From the cell containing the given text, extract its center point as (X, Y) coordinate. 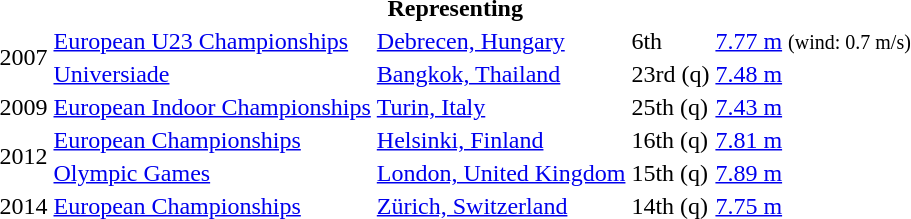
25th (q) (670, 107)
European Championships (212, 140)
European U23 Championships (212, 41)
Universiade (212, 74)
23rd (q) (670, 74)
6th (670, 41)
Olympic Games (212, 173)
European Indoor Championships (212, 107)
Bangkok, Thailand (501, 74)
16th (q) (670, 140)
Turin, Italy (501, 107)
Debrecen, Hungary (501, 41)
London, United Kingdom (501, 173)
15th (q) (670, 173)
Helsinki, Finland (501, 140)
